Output the (X, Y) coordinate of the center of the cell containing the given text.  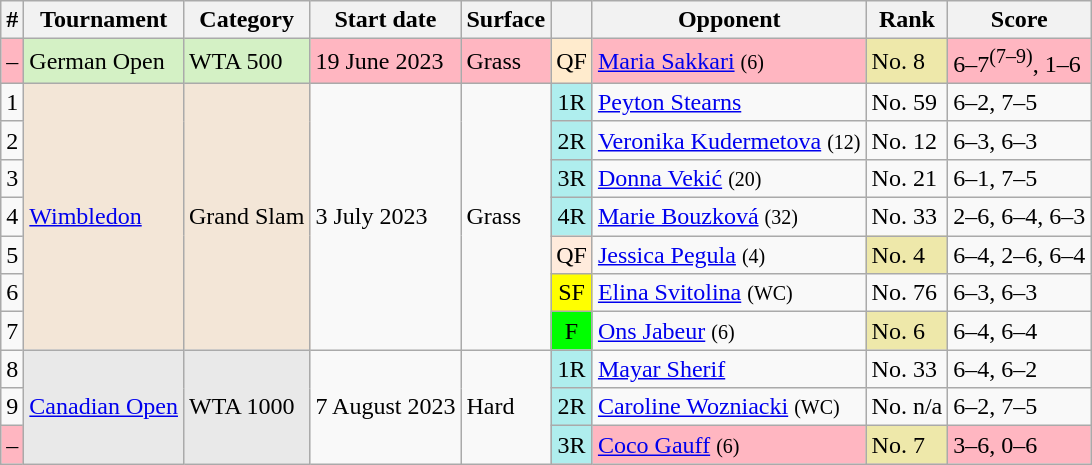
6–7(7–9), 1–6 (1020, 62)
Grand Slam (246, 216)
6–4, 6–4 (1020, 331)
3 July 2023 (386, 216)
Tournament (104, 20)
No. 76 (907, 293)
1 (12, 102)
Marie Bouzková (32) (729, 217)
SF (572, 293)
No. 4 (907, 255)
2–6, 6–4, 6–3 (1020, 217)
Wimbledon (104, 216)
6–4, 2–6, 6–4 (1020, 255)
Start date (386, 20)
2 (12, 140)
6–1, 7–5 (1020, 178)
6 (12, 293)
No. 21 (907, 178)
Maria Sakkari (6) (729, 62)
WTA 500 (246, 62)
German Open (104, 62)
Canadian Open (104, 407)
7 August 2023 (386, 407)
No. 59 (907, 102)
3 (12, 178)
Veronika Kudermetova (12) (729, 140)
8 (12, 369)
No. 7 (907, 445)
No. 6 (907, 331)
4 (12, 217)
Hard (506, 407)
Score (1020, 20)
3–6, 0–6 (1020, 445)
Coco Gauff (6) (729, 445)
# (12, 20)
Surface (506, 20)
6–4, 6–2 (1020, 369)
Ons Jabeur (6) (729, 331)
19 June 2023 (386, 62)
Opponent (729, 20)
Category (246, 20)
9 (12, 407)
5 (12, 255)
Jessica Pegula (4) (729, 255)
7 (12, 331)
WTA 1000 (246, 407)
Caroline Wozniacki (WC) (729, 407)
Rank (907, 20)
Peyton Stearns (729, 102)
4R (572, 217)
F (572, 331)
Mayar Sherif (729, 369)
Elina Svitolina (WC) (729, 293)
No. n/a (907, 407)
Donna Vekić (20) (729, 178)
No. 12 (907, 140)
No. 8 (907, 62)
